Search for the cell housing the specified text and yield its [X, Y] center coordinate. 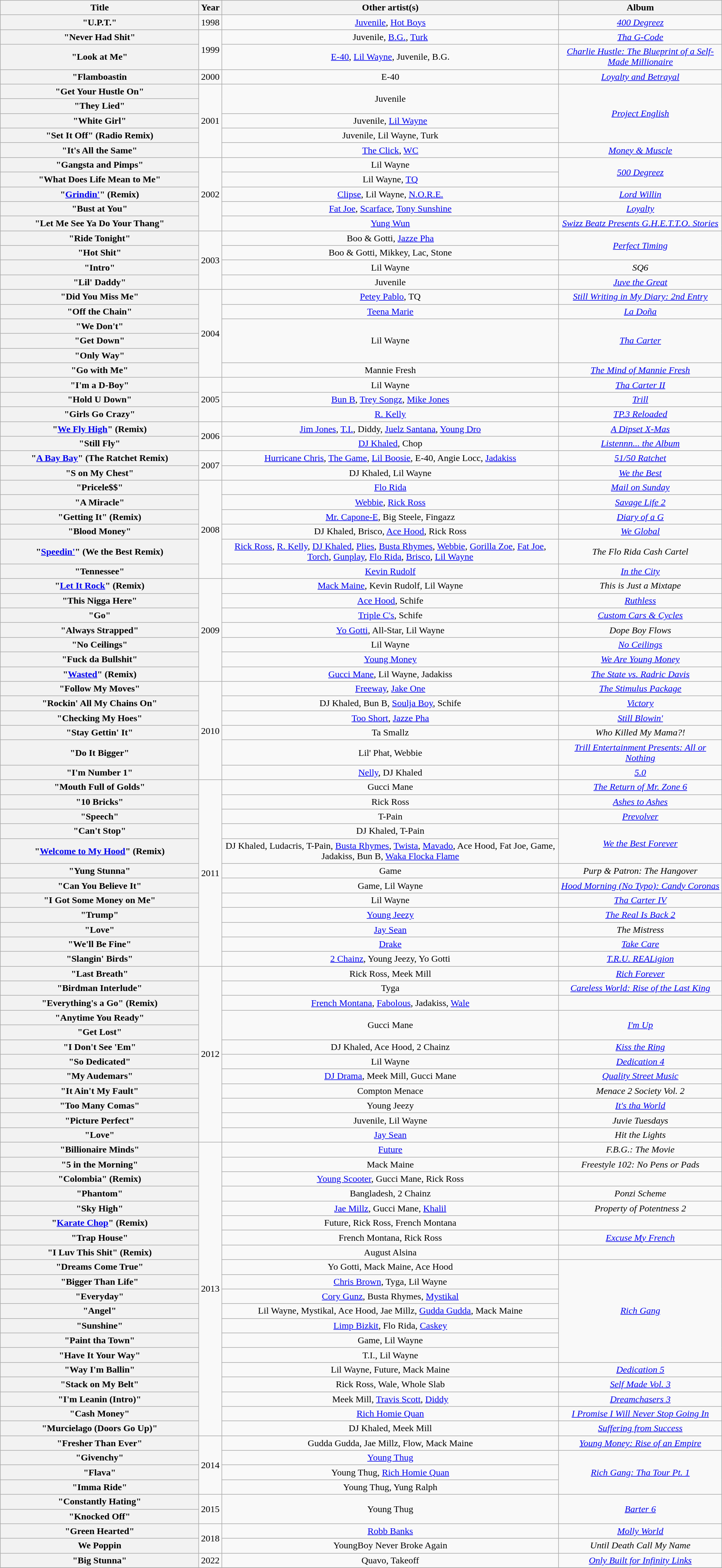
"Colombia" (Remix) [100, 1179]
Teena Marie [390, 311]
"10 Bricks" [100, 802]
Dedication 5 [640, 1369]
Kevin Rudolf [390, 571]
Dreamchasers 3 [640, 1399]
"5 in the Morning" [100, 1164]
The Stimulus Package [640, 689]
"Yung Stunna" [100, 871]
"It's All the Same" [100, 150]
"Dreams Come True" [100, 1267]
DJ Khaled, Bun B, Soulja Boy, Schife [390, 703]
1998 [211, 22]
"Hold U Down" [100, 399]
Year [211, 8]
"Never Had Shit" [100, 37]
Chris Brown, Tyga, Lil Wayne [390, 1282]
Juvenile, Lil Wayne, Turk [390, 135]
Hit the Lights [640, 1135]
Ace Hood, Schife [390, 601]
2013 [211, 1289]
2 Chainz, Young Jeezy, Yo Gotti [390, 959]
Too Short, Jazze Pha [390, 718]
2010 [211, 731]
"Gangsta and Pimps" [100, 165]
We the Best [640, 473]
"We'll Be Fine" [100, 944]
SQ6 [640, 268]
I'm Up [640, 1025]
Lil' Phat, Webbie [390, 752]
Yo Gotti, Mack Maine, Ace Hood [390, 1267]
Juve the Great [640, 282]
T.I., Lil Wayne [390, 1355]
"I Luv This Shit" (Remix) [100, 1252]
"Getting It" (Remix) [100, 517]
"Slangin' Birds" [100, 959]
"Get Lost" [100, 1032]
DJ Khaled, Ludacris, T-Pain, Busta Rhymes, Twista, Mavado, Ace Hood, Fat Joe, Game, Jadakiss, Bun B, Waka Flocka Flame [390, 851]
"I'm Number 1" [100, 772]
Bangladesh, 2 Chainz [390, 1194]
Who Killed My Mama?! [640, 733]
"Givenchy" [100, 1458]
"I'm a D-Boy" [100, 385]
Purp & Patron: The Hangover [640, 871]
2007 [211, 466]
"Fuck da Bullshit" [100, 659]
Gucci Mane, Lil Wayne, Jadakiss [390, 674]
This is Just a Mixtape [640, 586]
Robb Banks [390, 1531]
Trill [640, 399]
"Karate Chop" (Remix) [100, 1223]
Ponzi Scheme [640, 1194]
"Angel" [100, 1311]
Bun B, Trey Songz, Mike Jones [390, 399]
"Grindin'" (Remix) [100, 194]
Album [640, 8]
"What Does Life Mean to Me" [100, 179]
Loyalty [640, 209]
Loyalty and Betrayal [640, 77]
Fat Joe, Scarface, Tony Sunshine [390, 209]
Excuse My French [640, 1238]
"Follow My Moves" [100, 689]
2005 [211, 399]
"A Bay Bay" (The Ratchet Remix) [100, 458]
2003 [211, 260]
"U.P.T." [100, 22]
2006 [211, 436]
Future, Rick Ross, French Montana [390, 1223]
Until Death Call My Name [640, 1546]
"Go with Me" [100, 370]
Young Money: Rise of an Empire [640, 1443]
E-40 [390, 77]
Project English [640, 113]
In the City [640, 571]
Freestyle 102: No Pens or Pads [640, 1164]
"A Miracle" [100, 502]
Charlie Hustle: The Blueprint of a Self-Made Millionaire [640, 57]
"I Got Some Money on Me" [100, 900]
"Go" [100, 615]
Perfect Timing [640, 246]
Rick Ross, R. Kelly, DJ Khaled, Plies, Busta Rhymes, Webbie, Gorilla Zoe, Fat Joe, Torch, Gunplay, Flo Rida, Brisco, Lil Wayne [390, 551]
"Checking My Hoes" [100, 718]
"No Ceilings" [100, 644]
Custom Cars & Cycles [640, 615]
2008 [211, 530]
"We Fly High" (Remix) [100, 429]
"They Lied" [100, 106]
"Bust at You" [100, 209]
51/50 Ratchet [640, 458]
Mr. Capone-E, Big Steele, Fingazz [390, 517]
Hurricane Chris, The Game, Lil Boosie, E-40, Angie Locc, Jadakiss [390, 458]
"Paint tha Town" [100, 1340]
1999 [211, 49]
"Murcielago (Doors Go Up)" [100, 1428]
Rick Ross, Wale, Whole Slab [390, 1384]
The Click, WC [390, 150]
"Anytime You Ready" [100, 1018]
"Did You Miss Me" [100, 297]
2000 [211, 77]
"Cash Money" [100, 1414]
"My Audemars" [100, 1076]
Flo Rida [390, 488]
E-40, Lil Wayne, Juvenile, B.G. [390, 57]
"Pricele$$" [100, 488]
Young Thug, Rich Homie Quan [390, 1472]
The Real Is Back 2 [640, 915]
Rich Forever [640, 974]
Trill Entertainment Presents: All or Nothing [640, 752]
Compton Menace [390, 1091]
We Global [640, 532]
"Still Fly" [100, 444]
Future [390, 1149]
Freeway, Jake One [390, 689]
Quavo, Takeoff [390, 1560]
Juvenile, Hot Boys [390, 22]
"Bigger Than Life" [100, 1282]
"Last Breath" [100, 974]
"S on My Chest" [100, 473]
Tha Carter IV [640, 900]
La Doña [640, 311]
"Sunshine" [100, 1326]
"Stack on My Belt" [100, 1384]
Title [100, 8]
Hood Morning (No Typo): Candy Coronas [640, 885]
Young Thug, Yung Ralph [390, 1487]
"Way I'm Ballin" [100, 1369]
"Look at Me" [100, 57]
French Montana, Fabolous, Jadakiss, Wale [390, 1003]
"Everything's a Go" (Remix) [100, 1003]
We Are Young Money [640, 659]
Young Money [390, 659]
YoungBoy Never Broke Again [390, 1546]
"Have It Your Way" [100, 1355]
DJ Khaled, Meek Mill [390, 1428]
Lil Wayne, Future, Mack Maine [390, 1369]
Young Scooter, Gucci Mane, Rick Ross [390, 1179]
2012 [211, 1055]
"Billionaire Minds" [100, 1149]
"Off the Chain" [100, 311]
"So Dedicated" [100, 1062]
"Intro" [100, 268]
Still Writing in My Diary: 2nd Entry [640, 297]
DJ Drama, Meek Mill, Gucci Mane [390, 1076]
Petey Pablo, TQ [390, 297]
T.R.U. REALigion [640, 959]
DJ Khaled, Lil Wayne [390, 473]
Only Built for Infinity Links [640, 1560]
Still Blowin' [640, 718]
Triple C's, Schife [390, 615]
"Everyday" [100, 1296]
Rich Homie Quan [390, 1414]
Mack Maine, Kevin Rudolf, Lil Wayne [390, 586]
DJ Khaled, Chop [390, 444]
F.B.G.: The Movie [640, 1149]
"Fresher Than Ever" [100, 1443]
"Girls Go Crazy" [100, 414]
"Constantly Hating" [100, 1502]
"Knocked Off" [100, 1516]
"Hot Shit" [100, 253]
Mack Maine [390, 1164]
We the Best Forever [640, 843]
2011 [211, 873]
Juvenile, B.G., Turk [390, 37]
2014 [211, 1465]
Other artist(s) [390, 8]
Dope Boy Flows [640, 630]
2001 [211, 121]
Game [390, 871]
Tha Carter II [640, 385]
Suffering from Success [640, 1428]
The Return of Mr. Zone 6 [640, 787]
"Flava" [100, 1472]
Savage Life 2 [640, 502]
Juvie Tuesdays [640, 1120]
"Wasted" (Remix) [100, 674]
Meek Mill, Travis Scott, Diddy [390, 1399]
2004 [211, 333]
"Do It Bigger" [100, 752]
Rich Gang [640, 1311]
Rick Ross, Meek Mill [390, 974]
Molly World [640, 1531]
"Blood Money" [100, 532]
It's tha World [640, 1105]
Yung Wun [390, 224]
"Set It Off" (Radio Remix) [100, 135]
Tha G-Code [640, 37]
Quality Street Music [640, 1076]
"I'm Leanin (Intro)" [100, 1399]
2018 [211, 1538]
"Stay Gettin' It" [100, 733]
Mannie Fresh [390, 370]
"Get Your Hustle On" [100, 91]
2002 [211, 194]
Ruthless [640, 601]
"Sky High" [100, 1208]
Tyga [390, 988]
Nelly, DJ Khaled [390, 772]
"White Girl" [100, 121]
"Can't Stop" [100, 831]
"Tennessee" [100, 571]
"Green Hearted" [100, 1531]
2022 [211, 1560]
French Montana, Rick Ross [390, 1238]
"Speedin'" (We the Best Remix) [100, 551]
DJ Khaled, Brisco, Ace Hood, Rick Ross [390, 532]
"Lil' Daddy" [100, 282]
August Alsina [390, 1252]
Self Made Vol. 3 [640, 1384]
"Get Down" [100, 341]
A Dipset X-Mas [640, 429]
2015 [211, 1509]
The State vs. Radric Davis [640, 674]
"Picture Perfect" [100, 1120]
Yo Gotti, All-Star, Lil Wayne [390, 630]
"This Nigga Here" [100, 601]
Dedication 4 [640, 1062]
Cory Gunz, Busta Rhymes, Mystikal [390, 1296]
Drake [390, 944]
We Poppin [100, 1546]
Mail on Sunday [640, 488]
"Phantom" [100, 1194]
No Ceilings [640, 644]
Money & Muscle [640, 150]
"We Don't" [100, 326]
"Let Me See Ya Do Your Thang" [100, 224]
"Trap House" [100, 1238]
"Mouth Full of Golds" [100, 787]
"Always Strapped" [100, 630]
The Mistress [640, 929]
Limp Bizkit, Flo Rida, Caskey [390, 1326]
Kiss the Ring [640, 1047]
Lord Willin [640, 194]
Ta Smallz [390, 733]
"Let It Rock" (Remix) [100, 586]
Webbie, Rick Ross [390, 502]
"Big Stunna" [100, 1560]
"It Ain't My Fault" [100, 1091]
"Too Many Comas" [100, 1105]
"Imma Ride" [100, 1487]
I Promise I Will Never Stop Going In [640, 1414]
Take Care [640, 944]
"Can You Believe It" [100, 885]
T-Pain [390, 816]
Prevolver [640, 816]
Lil Wayne, TQ [390, 179]
"Welcome to My Hood" (Remix) [100, 851]
500 Degreez [640, 172]
Boo & Gotti, Mikkey, Lac, Stone [390, 253]
DJ Khaled, Ace Hood, 2 Chainz [390, 1047]
Barter 6 [640, 1509]
TP.3 Reloaded [640, 414]
Jim Jones, T.I., Diddy, Juelz Santana, Young Dro [390, 429]
Ashes to Ashes [640, 802]
Diary of a G [640, 517]
"Birdman Interlude" [100, 988]
Listennn... the Album [640, 444]
Rick Ross [390, 802]
Jae Millz, Gucci Mane, Khalil [390, 1208]
The Mind of Mannie Fresh [640, 370]
2009 [211, 630]
"I Don't See 'Em" [100, 1047]
Clipse, Lil Wayne, N.O.R.E. [390, 194]
5.0 [640, 772]
"Speech" [100, 816]
"Rockin' All My Chains On" [100, 703]
400 Degreez [640, 22]
Boo & Gotti, Jazze Pha [390, 238]
"Only Way" [100, 355]
Victory [640, 703]
"Ride Tonight" [100, 238]
The Flo Rida Cash Cartel [640, 551]
DJ Khaled, T-Pain [390, 831]
Rich Gang: Tha Tour Pt. 1 [640, 1472]
Careless World: Rise of the Last King [640, 988]
R. Kelly [390, 414]
"Flamboastin [100, 77]
"Trump" [100, 915]
Tha Carter [640, 341]
Property of Potentness 2 [640, 1208]
Lil Wayne, Mystikal, Ace Hood, Jae Millz, Gudda Gudda, Mack Maine [390, 1311]
Gudda Gudda, Jae Millz, Flow, Mack Maine [390, 1443]
Swizz Beatz Presents G.H.E.T.T.O. Stories [640, 224]
Menace 2 Society Vol. 2 [640, 1091]
